Search for the cell housing the specified text and yield its (X, Y) center coordinate. 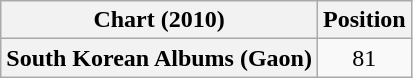
81 (364, 58)
Chart (2010) (160, 20)
Position (364, 20)
South Korean Albums (Gaon) (160, 58)
